Identify which cell holds the provided text, then report its (X, Y) central coordinate. 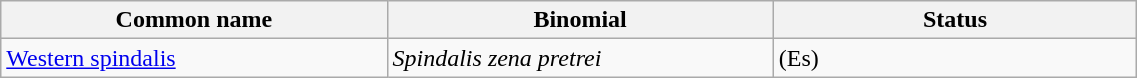
Spindalis zena pretrei (580, 58)
Binomial (580, 20)
Western spindalis (194, 58)
Common name (194, 20)
(Es) (955, 58)
Status (955, 20)
